Capture the cell that displays the provided text and extract its [X, Y] central coordinate. 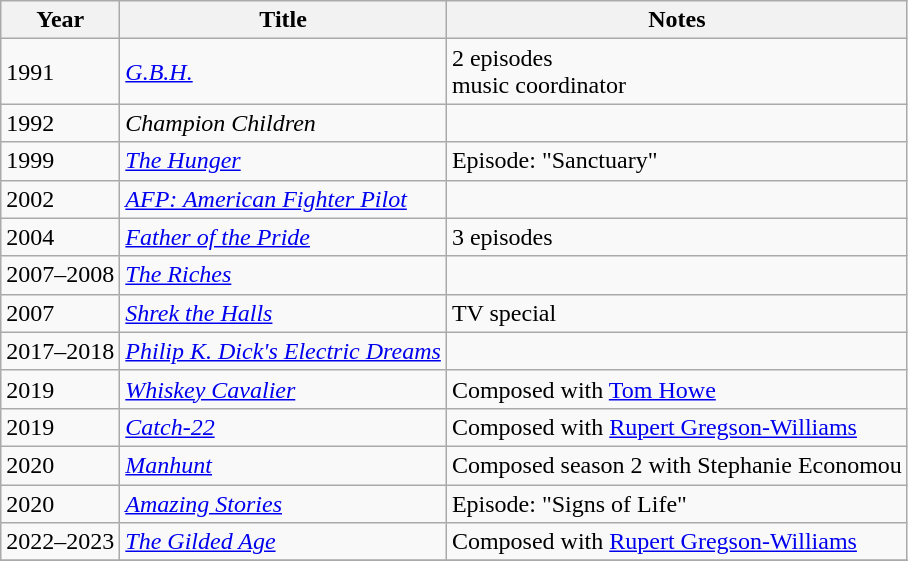
AFP: American Fighter Pilot [284, 199]
Shrek the Halls [284, 313]
TV special [676, 313]
Catch-22 [284, 427]
G.B.H. [284, 72]
Composed with Tom Howe [676, 389]
2002 [60, 199]
Philip K. Dick's Electric Dreams [284, 351]
Year [60, 20]
The Hunger [284, 161]
Episode: "Sanctuary" [676, 161]
Composed season 2 with Stephanie Economou [676, 465]
1991 [60, 72]
Father of the Pride [284, 237]
1999 [60, 161]
The Gilded Age [284, 542]
2017–2018 [60, 351]
3 episodes [676, 237]
2 episodesmusic coordinator [676, 72]
The Riches [284, 275]
Episode: "Signs of Life" [676, 503]
Notes [676, 20]
1992 [60, 123]
2007 [60, 313]
Whiskey Cavalier [284, 389]
2007–2008 [60, 275]
2004 [60, 237]
Title [284, 20]
2022–2023 [60, 542]
Amazing Stories [284, 503]
Champion Children [284, 123]
Manhunt [284, 465]
